Return the [X, Y] coordinate for the center point of the cell that contains the specified text.  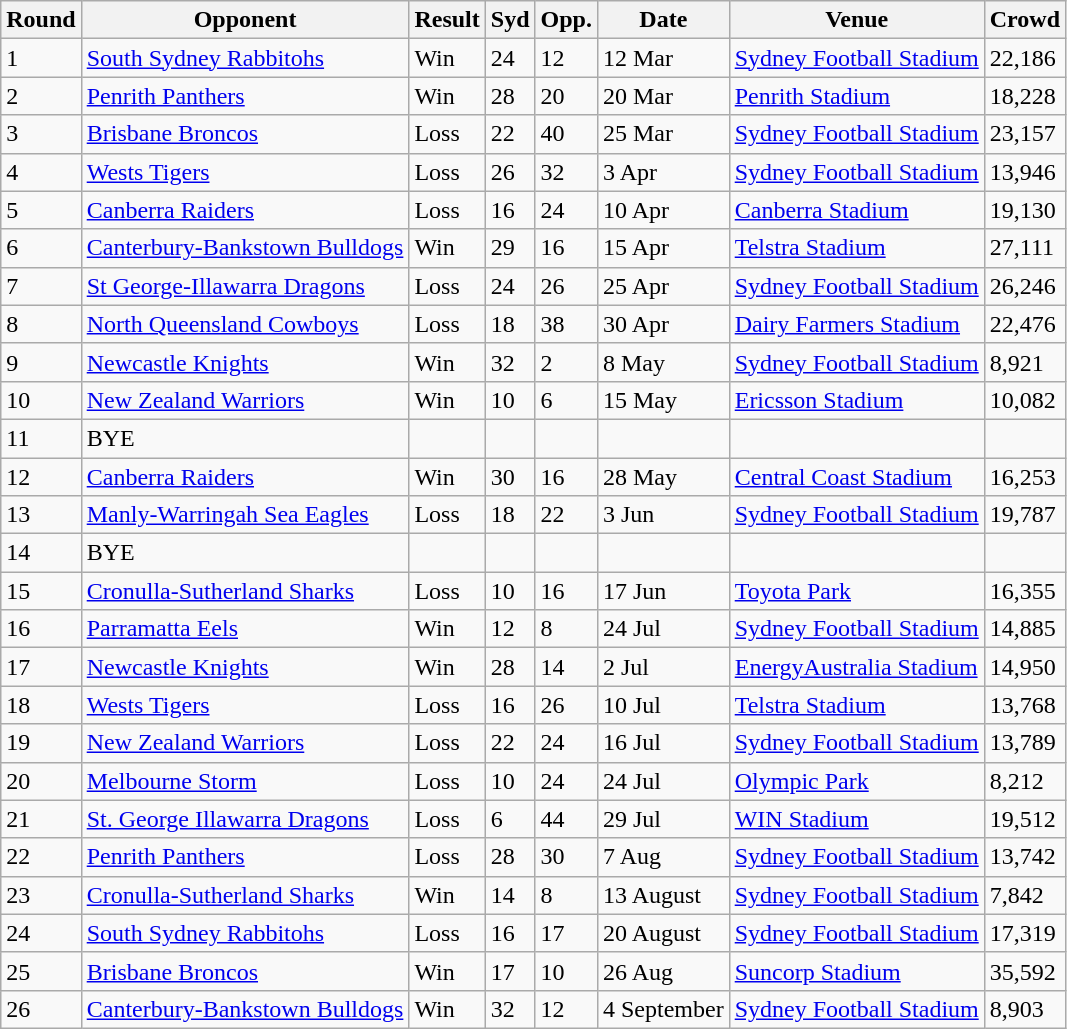
Ericsson Stadium [856, 400]
3 Jun [663, 515]
10 Apr [663, 210]
26,246 [1024, 286]
Suncorp Stadium [856, 971]
Parramatta Eels [245, 629]
10,082 [1024, 400]
23 [41, 895]
29 Jul [663, 819]
10 Jul [663, 705]
Dairy Farmers Stadium [856, 324]
Manly-Warringah Sea Eagles [245, 515]
3 [41, 134]
23,157 [1024, 134]
17 Jun [663, 591]
St. George Illawarra Dragons [245, 819]
15 Apr [663, 248]
WIN Stadium [856, 819]
19,787 [1024, 515]
14,950 [1024, 667]
17,319 [1024, 933]
Penrith Stadium [856, 96]
8 May [663, 362]
20 August [663, 933]
13,742 [1024, 857]
19,512 [1024, 819]
28 May [663, 477]
Result [447, 20]
30 Apr [663, 324]
8,212 [1024, 781]
19 [41, 743]
7,842 [1024, 895]
13 [41, 515]
9 [41, 362]
25 Mar [663, 134]
16 Jul [663, 743]
19,130 [1024, 210]
Opponent [245, 20]
27,111 [1024, 248]
13,789 [1024, 743]
Melbourne Storm [245, 781]
40 [566, 134]
44 [566, 819]
25 Apr [663, 286]
35,592 [1024, 971]
St George-Illawarra Dragons [245, 286]
38 [566, 324]
13,946 [1024, 172]
22,186 [1024, 58]
22,476 [1024, 324]
Date [663, 20]
15 May [663, 400]
Olympic Park [856, 781]
EnergyAustralia Stadium [856, 667]
14,885 [1024, 629]
1 [41, 58]
8,921 [1024, 362]
Toyota Park [856, 591]
13,768 [1024, 705]
North Queensland Cowboys [245, 324]
21 [41, 819]
4 [41, 172]
4 September [663, 1009]
Opp. [566, 20]
7 Aug [663, 857]
13 August [663, 895]
Crowd [1024, 20]
16,355 [1024, 591]
Syd [510, 20]
8,903 [1024, 1009]
11 [41, 438]
29 [510, 248]
7 [41, 286]
Central Coast Stadium [856, 477]
18,228 [1024, 96]
26 Aug [663, 971]
25 [41, 971]
Round [41, 20]
15 [41, 591]
Venue [856, 20]
12 Mar [663, 58]
Canberra Stadium [856, 210]
5 [41, 210]
3 Apr [663, 172]
16,253 [1024, 477]
2 Jul [663, 667]
20 Mar [663, 96]
